Search for the cell housing the specified text and yield its (X, Y) center coordinate. 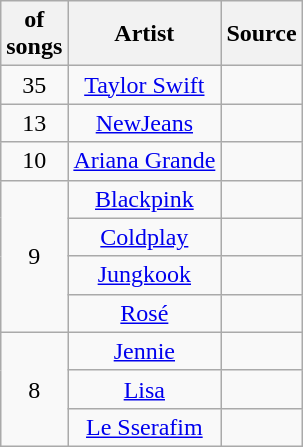
Coldplay (144, 237)
Lisa (144, 389)
Ariana Grande (144, 161)
Rosé (144, 313)
Jennie (144, 351)
of songs (34, 34)
Artist (144, 34)
35 (34, 85)
13 (34, 123)
Le Sserafim (144, 427)
NewJeans (144, 123)
Source (262, 34)
Taylor Swift (144, 85)
10 (34, 161)
Jungkook (144, 275)
Blackpink (144, 199)
8 (34, 389)
9 (34, 256)
